Return the (X, Y) coordinate for the center point of the cell that contains the specified text.  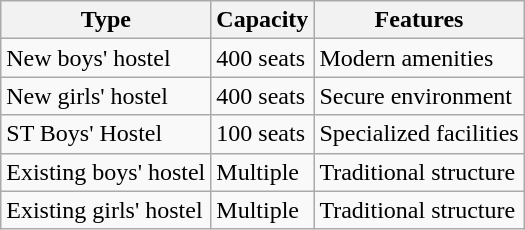
Secure environment (419, 96)
Specialized facilities (419, 134)
ST Boys' Hostel (106, 134)
Existing boys' hostel (106, 172)
New girls' hostel (106, 96)
Existing girls' hostel (106, 210)
Type (106, 20)
Features (419, 20)
100 seats (262, 134)
Modern amenities (419, 58)
New boys' hostel (106, 58)
Capacity (262, 20)
